Scan for the cell matching the given text and deliver its [X, Y] coordinate at center. 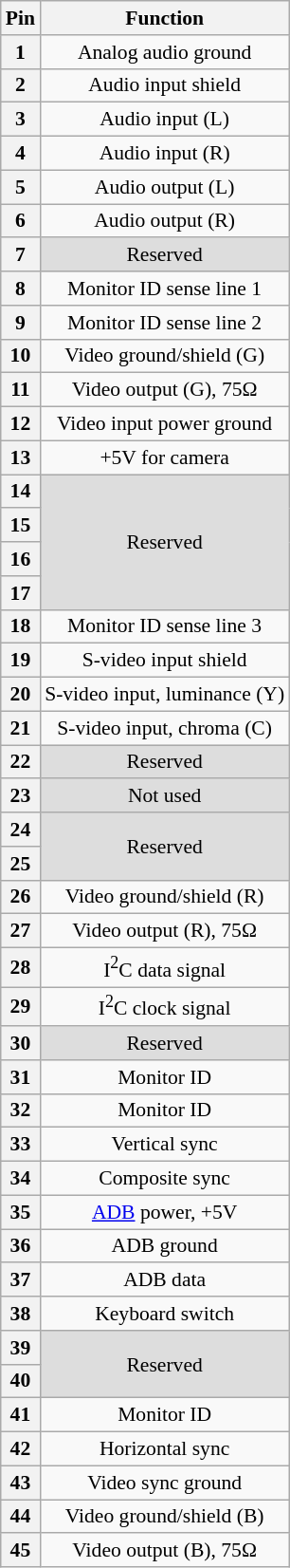
Function [165, 18]
Not used [165, 796]
Keyboard switch [165, 1314]
45 [21, 1551]
ADB ground [165, 1246]
Audio output (L) [165, 187]
39 [21, 1348]
I2C data signal [165, 968]
2 [21, 85]
Video output (B), 75Ω [165, 1551]
11 [21, 390]
19 [21, 661]
36 [21, 1246]
S-video input, luminance (Y) [165, 695]
Video output (G), 75Ω [165, 390]
33 [21, 1145]
41 [21, 1415]
14 [21, 492]
6 [21, 221]
8 [21, 289]
4 [21, 154]
Video output (R), 75Ω [165, 931]
Video ground/shield (G) [165, 356]
Video sync ground [165, 1483]
24 [21, 830]
Analog audio ground [165, 52]
ADB power, +5V [165, 1212]
21 [21, 728]
35 [21, 1212]
5 [21, 187]
ADB data [165, 1280]
Video input power ground [165, 424]
13 [21, 457]
3 [21, 120]
12 [21, 424]
17 [21, 593]
22 [21, 762]
I2C clock signal [165, 1006]
Composite sync [165, 1179]
18 [21, 626]
38 [21, 1314]
25 [21, 864]
S-video input, chroma (C) [165, 728]
29 [21, 1006]
10 [21, 356]
Pin [21, 18]
26 [21, 897]
Monitor ID sense line 2 [165, 323]
23 [21, 796]
32 [21, 1111]
16 [21, 559]
34 [21, 1179]
37 [21, 1280]
S-video input shield [165, 661]
Audio input shield [165, 85]
Audio output (R) [165, 221]
40 [21, 1382]
Monitor ID sense line 3 [165, 626]
30 [21, 1043]
Vertical sync [165, 1145]
7 [21, 255]
15 [21, 526]
31 [21, 1077]
27 [21, 931]
1 [21, 52]
Video ground/shield (B) [165, 1517]
Audio input (L) [165, 120]
43 [21, 1483]
44 [21, 1517]
Horizontal sync [165, 1449]
+5V for camera [165, 457]
20 [21, 695]
Video ground/shield (R) [165, 897]
28 [21, 968]
9 [21, 323]
42 [21, 1449]
Audio input (R) [165, 154]
Monitor ID sense line 1 [165, 289]
